Pinpoint the cell where the given text exists, returning its (x, y) midpoint coordinate. 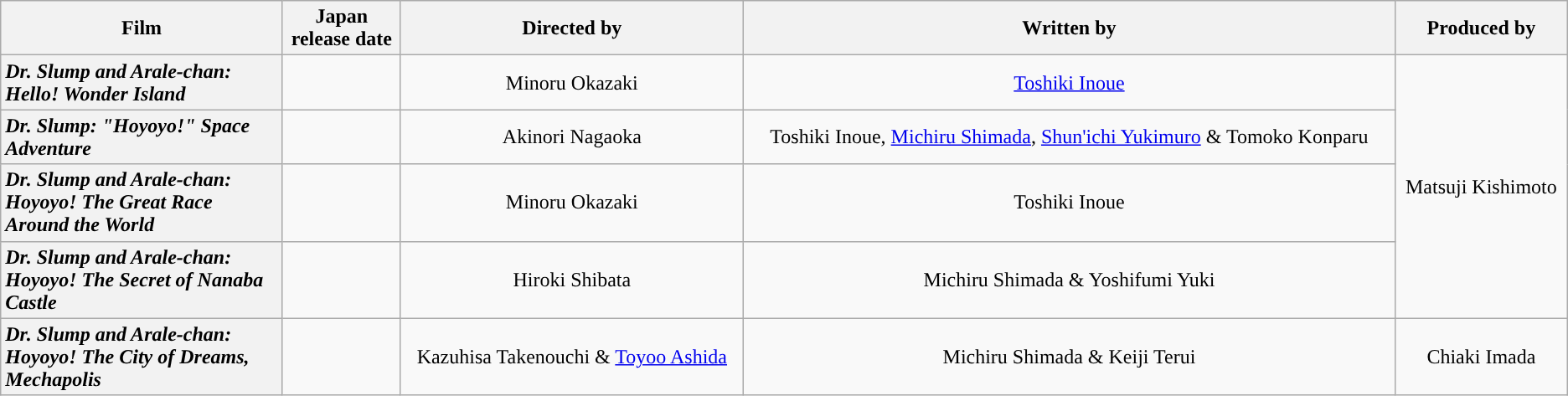
Michiru Shimada & Yoshifumi Yuki (1069, 280)
Dr. Slump and Arale-chan: Hoyoyo! The Secret of Nanaba Castle (142, 280)
Directed by (571, 28)
Dr. Slump and Arale-chan: Hoyoyo! The Great Race Around the World (142, 203)
Toshiki Inoue, Michiru Shimada, Shun'ichi Yukimuro & Tomoko Konparu (1069, 137)
Hiroki Shibata (571, 280)
Kazuhisa Takenouchi & Toyoo Ashida (571, 357)
Matsuji Kishimoto (1482, 187)
Produced by (1482, 28)
Chiaki Imada (1482, 357)
Film (142, 28)
Dr. Slump: "Hoyoyo!" Space Adventure (142, 137)
Japan release date (342, 28)
Written by (1069, 28)
Dr. Slump and Arale-chan: Hoyoyo! The City of Dreams, Mechapolis (142, 357)
Dr. Slump and Arale-chan: Hello! Wonder Island (142, 82)
Akinori Nagaoka (571, 137)
Michiru Shimada & Keiji Terui (1069, 357)
